Provide the (x, y) coordinate of the cell's center where the given text is located.  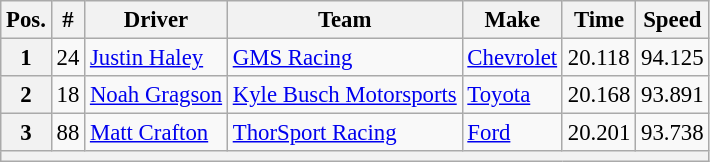
93.738 (672, 133)
3 (26, 133)
20.118 (598, 58)
Matt Crafton (156, 133)
Pos. (26, 20)
ThorSport Racing (344, 133)
20.168 (598, 95)
Chevrolet (512, 58)
Noah Gragson (156, 95)
Speed (672, 20)
2 (26, 95)
18 (68, 95)
Kyle Busch Motorsports (344, 95)
Driver (156, 20)
Ford (512, 133)
Justin Haley (156, 58)
Make (512, 20)
Time (598, 20)
1 (26, 58)
94.125 (672, 58)
93.891 (672, 95)
20.201 (598, 133)
88 (68, 133)
Team (344, 20)
24 (68, 58)
# (68, 20)
Toyota (512, 95)
GMS Racing (344, 58)
